Identify which cell holds the provided text, then report its (X, Y) central coordinate. 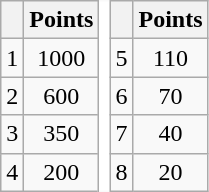
1 (12, 58)
3 (12, 134)
2 (12, 96)
5 (122, 58)
40 (170, 134)
8 (122, 172)
200 (62, 172)
1000 (62, 58)
7 (122, 134)
6 (122, 96)
600 (62, 96)
4 (12, 172)
70 (170, 96)
20 (170, 172)
110 (170, 58)
350 (62, 134)
